Return [x, y] of the center of cell containing provided text 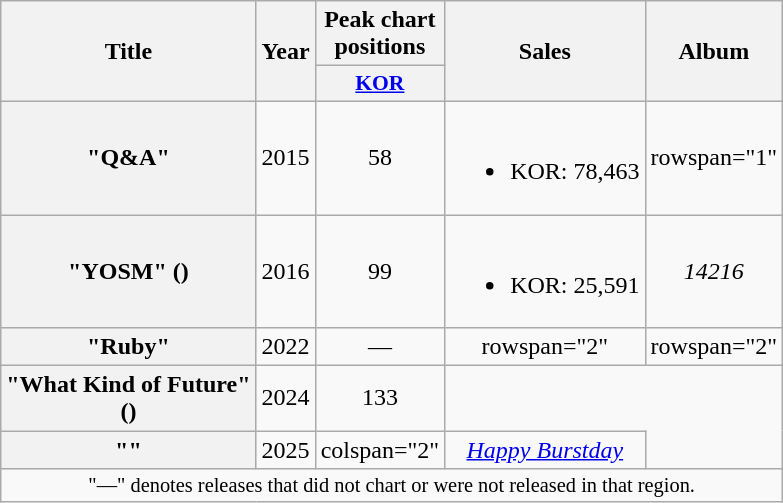
Title [128, 52]
KOR: 78,463 [545, 158]
2022 [286, 347]
Peak chartpositions [380, 34]
2024 [286, 398]
58 [380, 158]
"Ruby" [128, 347]
Happy Burstday [545, 450]
"" [128, 450]
2015 [286, 158]
— [380, 347]
"—" denotes releases that did not chart or were not released in that region. [392, 486]
"YOSM" () [128, 270]
KOR [380, 84]
2025 [286, 450]
"What Kind of Future"() [128, 398]
133 [380, 398]
colspan="2" [380, 450]
Album [714, 52]
99 [380, 270]
Sales [545, 52]
Year [286, 52]
2016 [286, 270]
14216 [714, 270]
KOR: 25,591 [545, 270]
rowspan="1" [714, 158]
"Q&A" [128, 158]
